Locate the cell with the specified text and output its [X, Y] center coordinate. 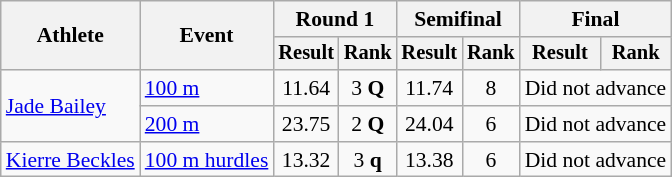
3 Q [368, 88]
100 m [207, 88]
6 [491, 124]
Jade Bailey [70, 106]
23.75 [306, 124]
11.74 [429, 88]
Athlete [70, 36]
11.64 [306, 88]
200 m [207, 124]
Event [207, 36]
2 Q [368, 124]
Round 1 [334, 19]
Final [596, 19]
24.04 [429, 124]
8 [491, 88]
Semifinal [458, 19]
